Return [X, Y] of the center of cell containing provided text 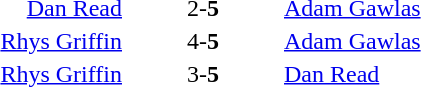
4-5 [202, 41]
